Locate the cell with the specified text and output its (X, Y) center coordinate. 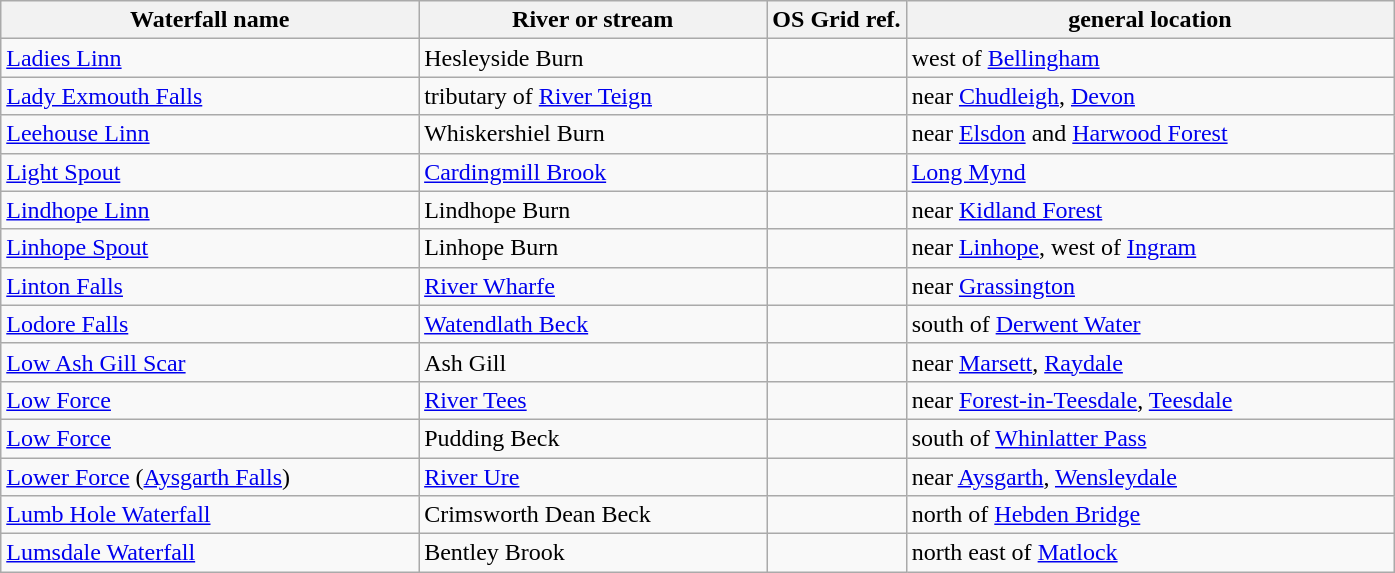
near Grassington (1150, 286)
Lodore Falls (210, 324)
Leehouse Linn (210, 134)
Light Spout (210, 172)
Linhope Spout (210, 248)
south of Derwent Water (1150, 324)
near Linhope, west of Ingram (1150, 248)
Pudding Beck (593, 438)
Lindhope Burn (593, 210)
near Forest-in-Teesdale, Teesdale (1150, 400)
Lindhope Linn (210, 210)
River Ure (593, 477)
near Aysgarth, Wensleydale (1150, 477)
Hesleyside Burn (593, 58)
north of Hebden Bridge (1150, 515)
general location (1150, 20)
Whiskershiel Burn (593, 134)
near Chudleigh, Devon (1150, 96)
Lady Exmouth Falls (210, 96)
Ash Gill (593, 362)
Lumsdale Waterfall (210, 553)
near Elsdon and Harwood Forest (1150, 134)
Lower Force (Aysgarth Falls) (210, 477)
west of Bellingham (1150, 58)
Lumb Hole Waterfall (210, 515)
OS Grid ref. (836, 20)
River Tees (593, 400)
Waterfall name (210, 20)
Linton Falls (210, 286)
north east of Matlock (1150, 553)
Low Ash Gill Scar (210, 362)
Crimsworth Dean Beck (593, 515)
Cardingmill Brook (593, 172)
Ladies Linn (210, 58)
near Marsett, Raydale (1150, 362)
River Wharfe (593, 286)
tributary of River Teign (593, 96)
Linhope Burn (593, 248)
Watendlath Beck (593, 324)
near Kidland Forest (1150, 210)
Bentley Brook (593, 553)
River or stream (593, 20)
Long Mynd (1150, 172)
south of Whinlatter Pass (1150, 438)
